Find where the given text appears and provide that cell's center as (x, y) coordinate. 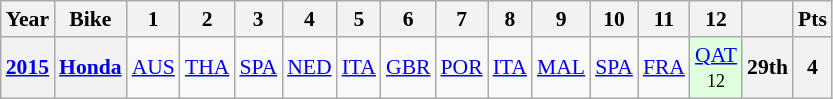
2015 (28, 68)
NED (309, 68)
6 (408, 19)
QAT12 (716, 68)
11 (664, 19)
29th (768, 68)
Year (28, 19)
3 (258, 19)
FRA (664, 68)
Bike (90, 19)
1 (154, 19)
GBR (408, 68)
5 (359, 19)
AUS (154, 68)
POR (461, 68)
MAL (561, 68)
10 (614, 19)
9 (561, 19)
7 (461, 19)
12 (716, 19)
Pts (812, 19)
Honda (90, 68)
2 (207, 19)
THA (207, 68)
8 (510, 19)
